For the text-containing cell, return its midpoint in [x, y] coordinate format. 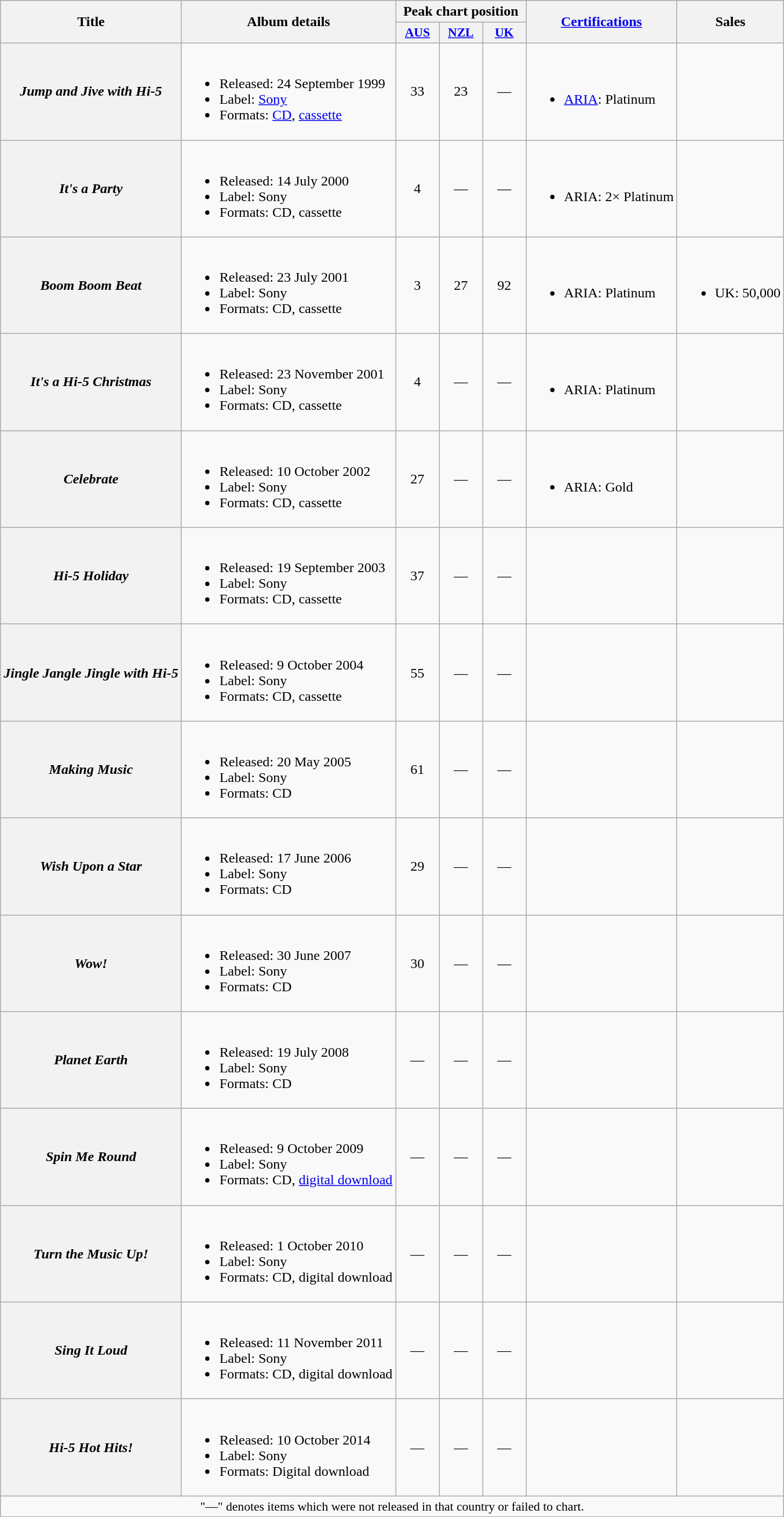
Title [91, 22]
Released: 19 September 2003Label: SonyFormats: CD, cassette [289, 576]
Released: 19 July 2008Label: SonyFormats: CD [289, 1060]
Wow! [91, 963]
It's a Party [91, 189]
Released: 24 September 1999Label: SonyFormats: CD, cassette [289, 92]
Hi-5 Hot Hits! [91, 1447]
Released: 11 November 2011Label: SonyFormats: CD, digital download [289, 1351]
Certifications [601, 22]
UK [504, 33]
Sing It Loud [91, 1351]
Planet Earth [91, 1060]
Released: 23 July 2001Label: SonyFormats: CD, cassette [289, 285]
Wish Upon a Star [91, 866]
37 [417, 576]
AUS [417, 33]
61 [417, 770]
Released: 9 October 2004Label: SonyFormats: CD, cassette [289, 672]
Peak chart position [461, 12]
23 [461, 92]
ARIA: 2× Platinum [601, 189]
33 [417, 92]
It's a Hi-5 Christmas [91, 383]
Boom Boom Beat [91, 285]
Released: 20 May 2005Label: SonyFormats: CD [289, 770]
Released: 23 November 2001Label: SonyFormats: CD, cassette [289, 383]
Spin Me Round [91, 1157]
"—" denotes items which were not released in that country or failed to chart. [392, 1506]
Released: 17 June 2006Label: SonyFormats: CD [289, 866]
Making Music [91, 770]
ARIA: Gold [601, 479]
29 [417, 866]
Turn the Music Up! [91, 1253]
UK: 50,000 [730, 285]
92 [504, 285]
Released: 30 June 2007Label: SonyFormats: CD [289, 963]
Jingle Jangle Jingle with Hi-5 [91, 672]
Sales [730, 22]
Released: 9 October 2009Label: SonyFormats: CD, digital download [289, 1157]
Released: 1 October 2010Label: SonyFormats: CD, digital download [289, 1253]
Celebrate [91, 479]
55 [417, 672]
30 [417, 963]
Released: 10 October 2014Label: SonyFormats: Digital download [289, 1447]
Hi-5 Holiday [91, 576]
3 [417, 285]
Released: 10 October 2002Label: SonyFormats: CD, cassette [289, 479]
Album details [289, 22]
Released: 14 July 2000Label: SonyFormats: CD, cassette [289, 189]
Jump and Jive with Hi-5 [91, 92]
NZL [461, 33]
